Search for the cell housing the specified text and yield its [x, y] center coordinate. 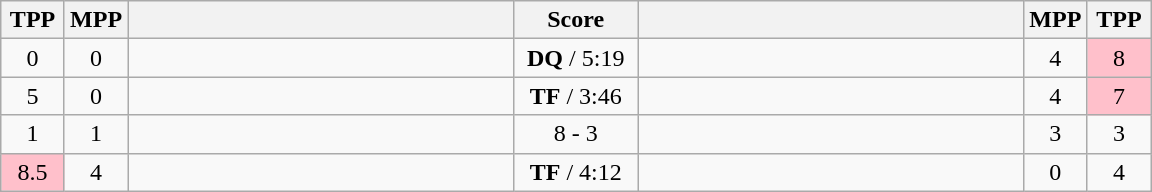
8.5 [33, 172]
8 [1119, 58]
5 [33, 96]
7 [1119, 96]
DQ / 5:19 [576, 58]
8 - 3 [576, 134]
TF / 4:12 [576, 172]
TF / 3:46 [576, 96]
Score [576, 20]
